Find where the given text appears and provide that cell's center as (x, y) coordinate. 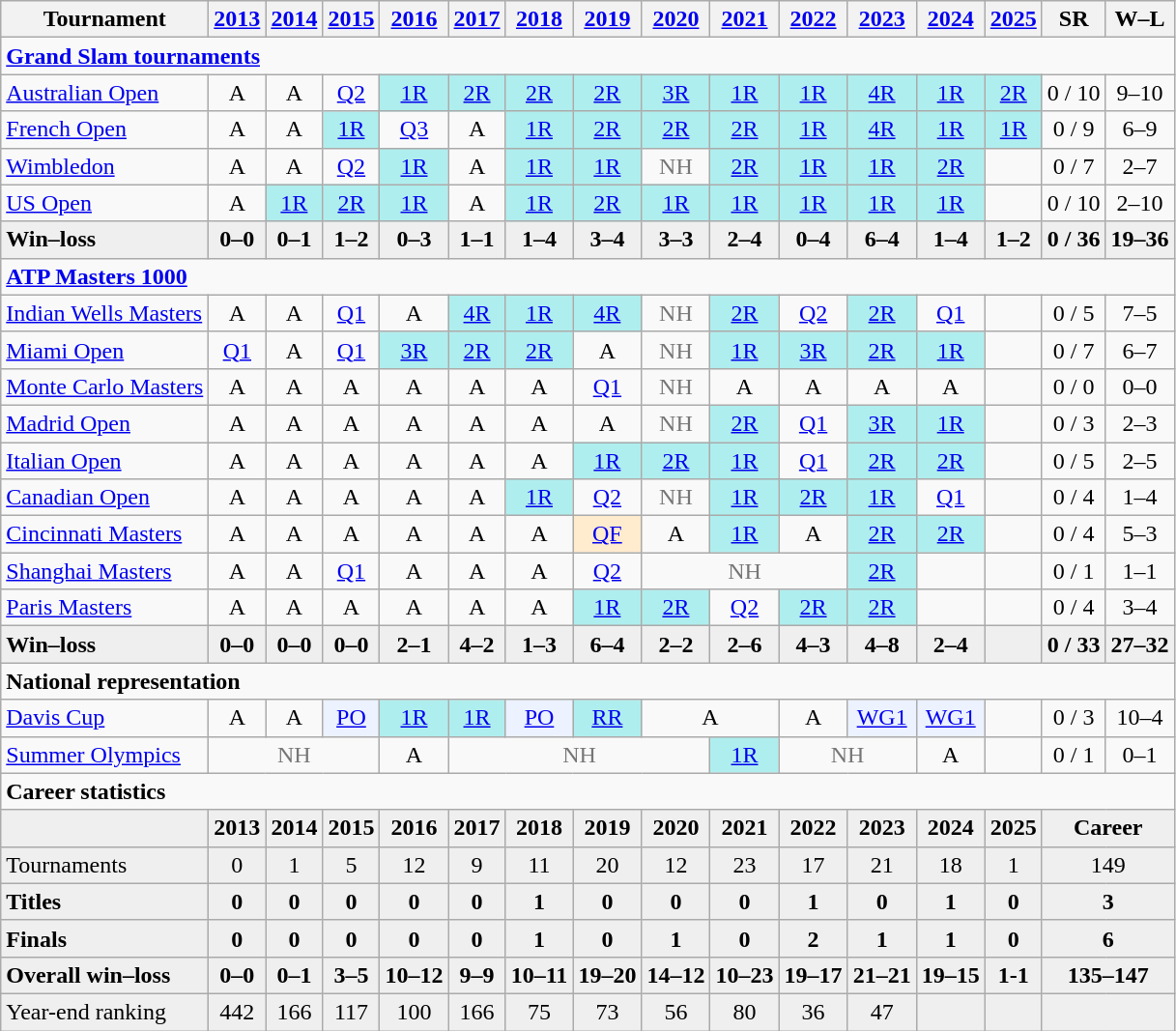
149 (1107, 865)
27–32 (1140, 644)
Career (1107, 828)
Cincinnati Masters (104, 534)
100 (414, 1012)
442 (238, 1012)
Career statistics (588, 791)
Davis Cup (104, 718)
4–3 (814, 644)
French Open (104, 129)
47 (881, 1012)
Miami Open (104, 350)
10–11 (539, 975)
9 (477, 865)
Wimbledon (104, 166)
80 (744, 1012)
117 (352, 1012)
5 (352, 865)
0–4 (814, 240)
W–L (1140, 19)
19–20 (607, 975)
Monte Carlo Masters (104, 387)
1-1 (1013, 975)
2–6 (744, 644)
Titles (104, 902)
Canadian Open (104, 498)
Tournaments (104, 865)
9–10 (1140, 93)
Australian Open (104, 93)
2–10 (1140, 203)
Madrid Open (104, 423)
Shanghai Masters (104, 571)
2–2 (676, 644)
2–7 (1140, 166)
36 (814, 1012)
17 (814, 865)
21 (881, 865)
19–15 (951, 975)
23 (744, 865)
14–12 (676, 975)
73 (607, 1012)
9–9 (477, 975)
2 (814, 938)
56 (676, 1012)
0 / 33 (1074, 644)
20 (607, 865)
3 (1107, 902)
Tournament (104, 19)
SR (1074, 19)
6–9 (1140, 129)
Indian Wells Masters (104, 313)
ATP Masters 1000 (588, 276)
0 / 36 (1074, 240)
3–3 (676, 240)
0–3 (414, 240)
RR (607, 718)
National representation (588, 681)
Q3 (414, 129)
10–12 (414, 975)
0 / 9 (1074, 129)
11 (539, 865)
Overall win–loss (104, 975)
21–21 (881, 975)
2–1 (414, 644)
10–23 (744, 975)
0 / 0 (1074, 387)
Grand Slam tournaments (588, 56)
7–5 (1140, 313)
5–3 (1140, 534)
75 (539, 1012)
4–2 (477, 644)
135–147 (1107, 975)
Year-end ranking (104, 1012)
1–3 (539, 644)
2–3 (1140, 423)
6–7 (1140, 350)
10–4 (1140, 718)
Italian Open (104, 461)
Finals (104, 938)
Paris Masters (104, 608)
2–5 (1140, 461)
US Open (104, 203)
18 (951, 865)
4–8 (881, 644)
6 (1107, 938)
19–36 (1140, 240)
QF (607, 534)
3–5 (352, 975)
Summer Olympics (104, 755)
19–17 (814, 975)
